Detect which cell encompasses the target text, then output its (x, y) center coordinate. 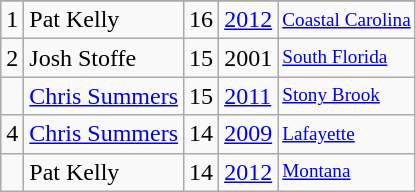
2011 (248, 96)
4 (12, 134)
South Florida (347, 58)
16 (202, 20)
Coastal Carolina (347, 20)
1 (12, 20)
2009 (248, 134)
Montana (347, 172)
Lafayette (347, 134)
2001 (248, 58)
Stony Brook (347, 96)
2 (12, 58)
Josh Stoffe (104, 58)
